Pinpoint the cell where the given text exists, returning its [x, y] midpoint coordinate. 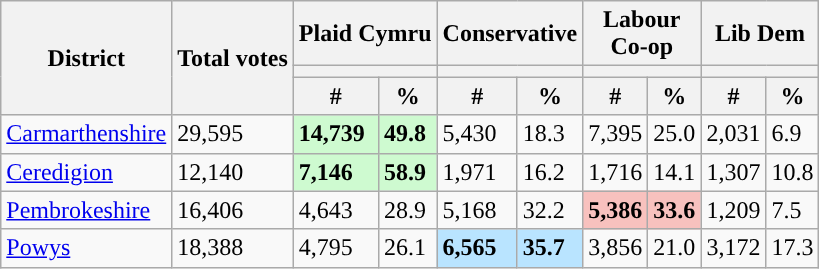
35.7 [550, 248]
LabourCo-op [642, 34]
16.2 [550, 172]
29,595 [233, 134]
3,856 [616, 248]
28.9 [408, 210]
21.0 [674, 248]
32.2 [550, 210]
Pembrokeshire [86, 210]
16,406 [233, 210]
3,172 [734, 248]
12,140 [233, 172]
Total votes [233, 58]
7.5 [792, 210]
1,716 [616, 172]
District [86, 58]
7,146 [336, 172]
Powys [86, 248]
4,643 [336, 210]
14.1 [674, 172]
Carmarthenshire [86, 134]
5,168 [477, 210]
25.0 [674, 134]
2,031 [734, 134]
6,565 [477, 248]
1,209 [734, 210]
18,388 [233, 248]
26.1 [408, 248]
33.6 [674, 210]
7,395 [616, 134]
14,739 [336, 134]
Plaid Cymru [365, 34]
49.8 [408, 134]
5,386 [616, 210]
6.9 [792, 134]
5,430 [477, 134]
Lib Dem [760, 34]
18.3 [550, 134]
1,307 [734, 172]
58.9 [408, 172]
Conservative [510, 34]
17.3 [792, 248]
Ceredigion [86, 172]
4,795 [336, 248]
10.8 [792, 172]
1,971 [477, 172]
